For the text-containing cell, return its midpoint in (x, y) coordinate format. 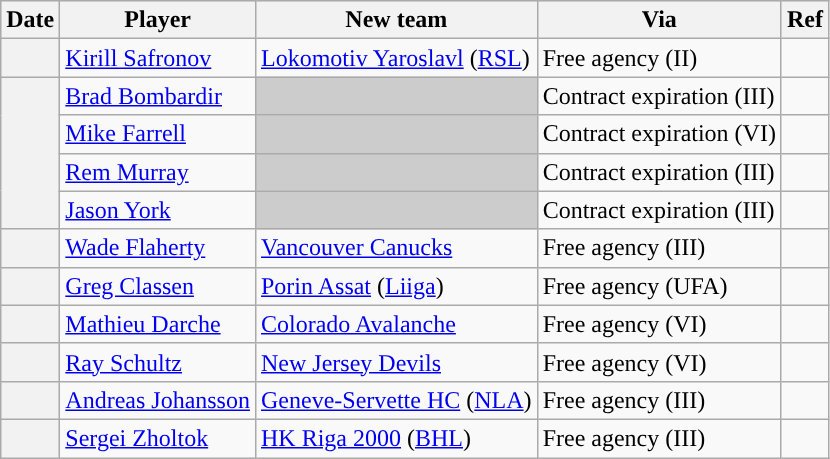
Date (30, 20)
Rem Murray (158, 172)
HK Riga 2000 (BHL) (396, 438)
Vancouver Canucks (396, 248)
Colorado Avalanche (396, 324)
Kirill Safronov (158, 58)
Jason York (158, 210)
Mathieu Darche (158, 324)
Via (659, 20)
Geneve-Servette HC (NLA) (396, 400)
Andreas Johansson (158, 400)
Free agency (UFA) (659, 286)
Porin Assat (Liiga) (396, 286)
Brad Bombardir (158, 96)
New team (396, 20)
Sergei Zholtok (158, 438)
Greg Classen (158, 286)
Free agency (II) (659, 58)
Ref (804, 20)
Lokomotiv Yaroslavl (RSL) (396, 58)
Player (158, 20)
Contract expiration (VI) (659, 134)
Wade Flaherty (158, 248)
Mike Farrell (158, 134)
Ray Schultz (158, 362)
New Jersey Devils (396, 362)
